Search for the cell housing the specified text and yield its [x, y] center coordinate. 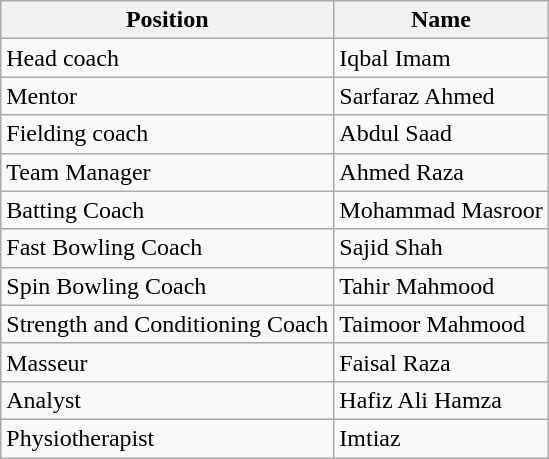
Spin Bowling Coach [168, 286]
Fast Bowling Coach [168, 248]
Taimoor Mahmood [441, 324]
Iqbal Imam [441, 58]
Imtiaz [441, 438]
Analyst [168, 400]
Masseur [168, 362]
Ahmed Raza [441, 172]
Sarfaraz Ahmed [441, 96]
Mentor [168, 96]
Fielding coach [168, 134]
Faisal Raza [441, 362]
Strength and Conditioning Coach [168, 324]
Sajid Shah [441, 248]
Head coach [168, 58]
Mohammad Masroor [441, 210]
Batting Coach [168, 210]
Abdul Saad [441, 134]
Tahir Mahmood [441, 286]
Name [441, 20]
Hafiz Ali Hamza [441, 400]
Position [168, 20]
Team Manager [168, 172]
Physiotherapist [168, 438]
